Provide the (X, Y) coordinate of the cell's center where the given text is located.  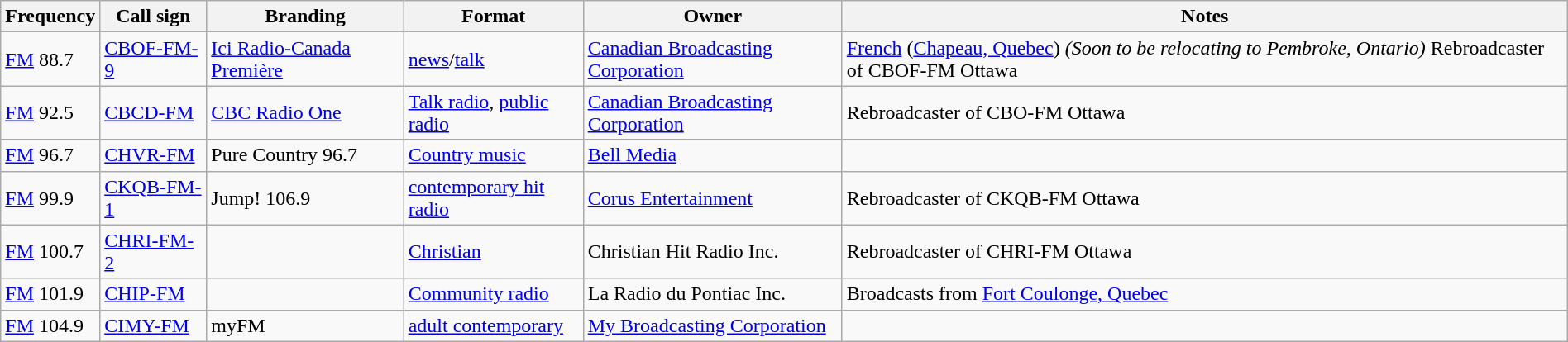
My Broadcasting Corporation (713, 325)
Frequency (50, 17)
CHRI-FM-2 (154, 251)
myFM (305, 325)
French (Chapeau, Quebec) (Soon to be relocating to Pembroke, Ontario) Rebroadcaster of CBOF-FM Ottawa (1204, 59)
Bell Media (713, 155)
Pure Country 96.7 (305, 155)
Rebroadcaster of CKQB-FM Ottawa (1204, 198)
Christian (493, 251)
CBC Radio One (305, 112)
Community radio (493, 294)
Jump! 106.9 (305, 198)
Talk radio, public radio (493, 112)
FM 88.7 (50, 59)
CHVR-FM (154, 155)
FM 99.9 (50, 198)
Country music (493, 155)
La Radio du Pontiac Inc. (713, 294)
Ici Radio-Canada Première (305, 59)
FM 101.9 (50, 294)
Call sign (154, 17)
CBCD-FM (154, 112)
CHIP-FM (154, 294)
FM 100.7 (50, 251)
Format (493, 17)
Rebroadcaster of CBO-FM Ottawa (1204, 112)
Owner (713, 17)
FM 104.9 (50, 325)
Christian Hit Radio Inc. (713, 251)
FM 96.7 (50, 155)
Broadcasts from Fort Coulonge, Quebec (1204, 294)
Rebroadcaster of CHRI-FM Ottawa (1204, 251)
news/talk (493, 59)
FM 92.5 (50, 112)
CKQB-FM-1 (154, 198)
Branding (305, 17)
CIMY-FM (154, 325)
adult contemporary (493, 325)
Corus Entertainment (713, 198)
CBOF-FM-9 (154, 59)
Notes (1204, 17)
contemporary hit radio (493, 198)
